Determine the [X, Y] coordinate at the center of the cell enclosing the given text.  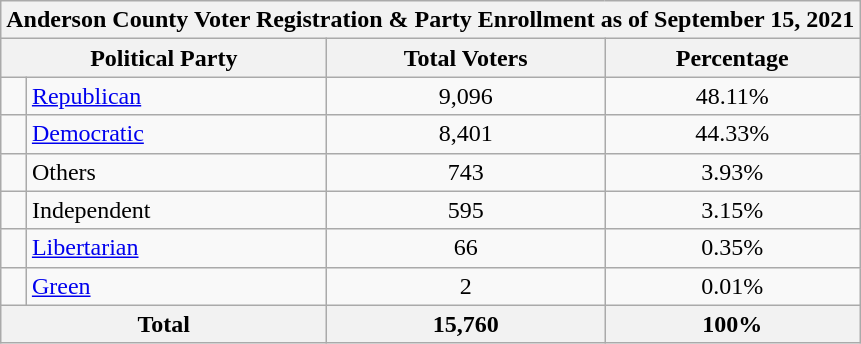
15,760 [466, 324]
3.15% [732, 210]
Others [176, 172]
743 [466, 172]
Anderson County Voter Registration & Party Enrollment as of September 15, 2021 [430, 20]
100% [732, 324]
Independent [176, 210]
0.35% [732, 248]
8,401 [466, 134]
Political Party [164, 58]
Percentage [732, 58]
Total Voters [466, 58]
Total [164, 324]
Democratic [176, 134]
9,096 [466, 96]
44.33% [732, 134]
2 [466, 286]
0.01% [732, 286]
Libertarian [176, 248]
66 [466, 248]
3.93% [732, 172]
Republican [176, 96]
48.11% [732, 96]
595 [466, 210]
Green [176, 286]
